Determine the [X, Y] coordinate at the center of the cell enclosing the given text.  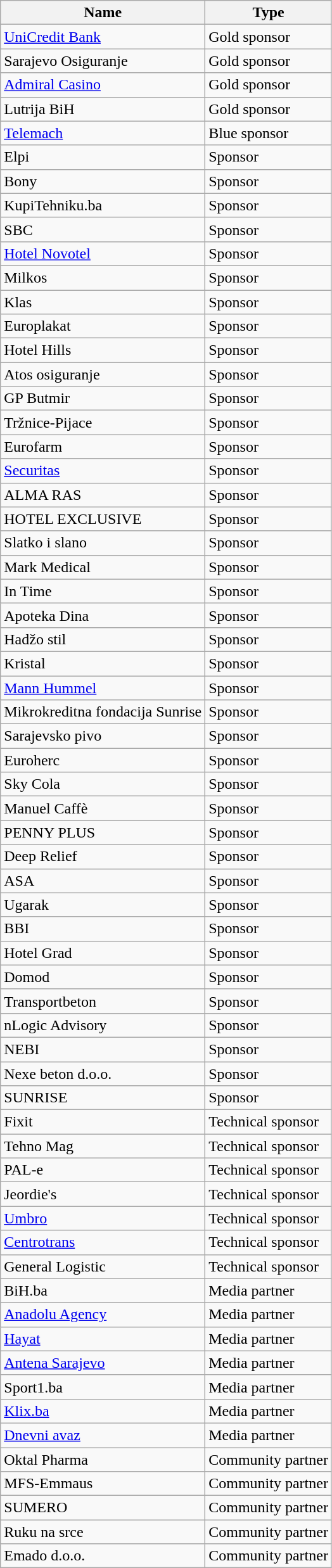
Fixit [103, 1122]
PENNY PLUS [103, 832]
Name [103, 13]
Eurofarm [103, 447]
Atos osiguranje [103, 374]
Centrotrans [103, 1242]
Umbro [103, 1218]
GP Butmir [103, 398]
Mann Hummel [103, 687]
Sarajevsko pivo [103, 736]
NEBI [103, 1049]
Antena Sarajevo [103, 1363]
Emado d.o.o. [103, 1556]
UniCredit Bank [103, 37]
Dnevni avaz [103, 1435]
Sarajevo Osiguranje [103, 61]
HOTEL EXCLUSIVE [103, 519]
Ruku na srce [103, 1532]
PAL-e [103, 1170]
SUMERO [103, 1508]
Sport1.ba [103, 1387]
nLogic Advisory [103, 1025]
Admiral Casino [103, 85]
Elpi [103, 157]
Klix.ba [103, 1411]
Hotel Grad [103, 953]
Bony [103, 181]
Sky Cola [103, 784]
Hayat [103, 1339]
Mark Medical [103, 567]
KupiTehniku.ba [103, 205]
Mikrokreditna fondacija Sunrise [103, 712]
Jeordie's [103, 1194]
Securitas [103, 471]
ASA [103, 881]
Tržnice-Pijace [103, 423]
Deep Relief [103, 857]
In Time [103, 591]
Domod [103, 977]
Oktal Pharma [103, 1459]
Blue sponsor [269, 133]
ALMA RAS [103, 495]
Telemach [103, 133]
Hadžo stil [103, 639]
MFS-Emmaus [103, 1484]
Milkos [103, 277]
General Logistic [103, 1266]
Slatko i slano [103, 543]
BBI [103, 929]
Anadolu Agency [103, 1315]
Manuel Caffè [103, 808]
Tehno Mag [103, 1146]
Type [269, 13]
Hotel Hills [103, 350]
BiH.ba [103, 1291]
Hotel Novotel [103, 253]
Lutrija BiH [103, 109]
Ugarak [103, 905]
Apoteka Dina [103, 615]
Transportbeton [103, 1001]
Kristal [103, 663]
Klas [103, 302]
SUNRISE [103, 1098]
SBC [103, 229]
Nexe beton d.o.o. [103, 1074]
Euroherc [103, 760]
Europlakat [103, 326]
